Return (x, y) of the center of cell containing provided text 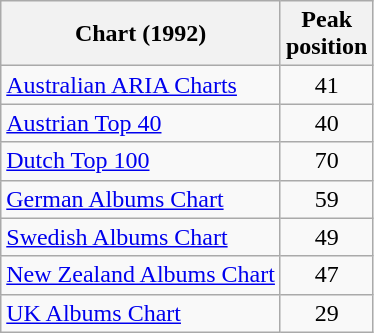
70 (326, 161)
German Albums Chart (141, 199)
Chart (1992) (141, 34)
Swedish Albums Chart (141, 237)
Austrian Top 40 (141, 123)
UK Albums Chart (141, 313)
59 (326, 199)
Peak position (326, 34)
49 (326, 237)
New Zealand Albums Chart (141, 275)
41 (326, 85)
29 (326, 313)
40 (326, 123)
Australian ARIA Charts (141, 85)
47 (326, 275)
Dutch Top 100 (141, 161)
